Search for the cell housing the specified text and yield its (x, y) center coordinate. 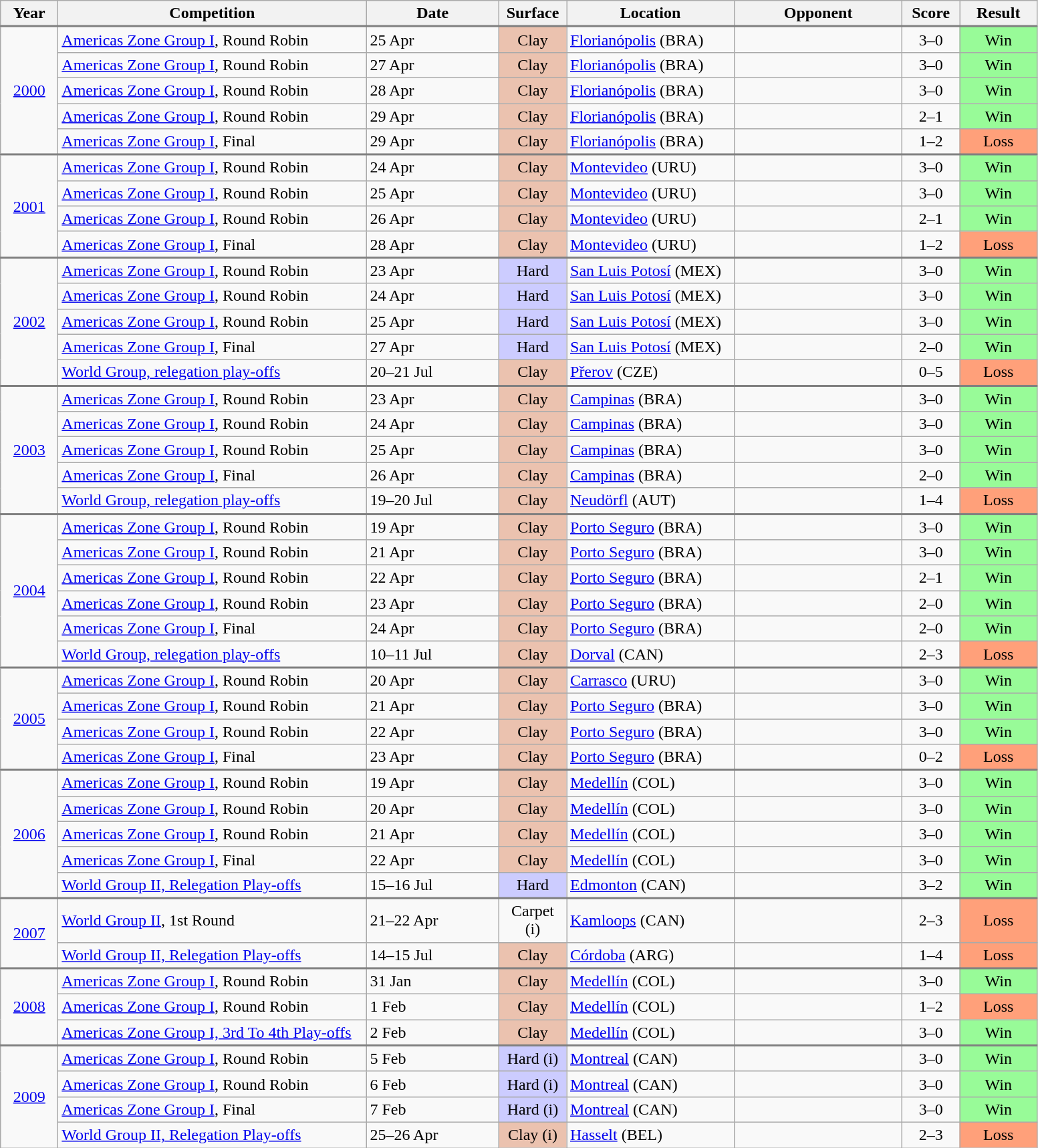
5 Feb (433, 1058)
25–26 Apr (433, 1135)
Přerov (CZE) (651, 373)
7 Feb (433, 1109)
World Group II, 1st Round (213, 920)
Year (29, 13)
20–21 Jul (433, 373)
2 Feb (433, 1033)
2008 (29, 1007)
Neudörfl (AUT) (651, 501)
2000 (29, 91)
2002 (29, 321)
2001 (29, 206)
Americas Zone Group I, 3rd To 4th Play-offs (213, 1033)
19–20 Jul (433, 501)
2003 (29, 450)
Date (433, 13)
Carrasco (URU) (651, 680)
Location (651, 13)
Result (999, 13)
Clay (i) (532, 1135)
Competition (213, 13)
10–11 Jul (433, 655)
Score (931, 13)
2007 (29, 933)
1 Feb (433, 1007)
Dorval (CAN) (651, 655)
2005 (29, 719)
Kamloops (CAN) (651, 920)
Hasselt (BEL) (651, 1135)
2006 (29, 834)
2009 (29, 1096)
15–16 Jul (433, 885)
21–22 Apr (433, 920)
Edmonton (CAN) (651, 885)
Córdoba (ARG) (651, 956)
0–5 (931, 373)
2004 (29, 591)
14–15 Jul (433, 956)
31 Jan (433, 981)
Surface (532, 13)
0–2 (931, 758)
3–2 (931, 885)
6 Feb (433, 1084)
Carpet (i) (532, 920)
Opponent (818, 13)
